Output the (x, y) coordinate of the center of the cell containing the given text.  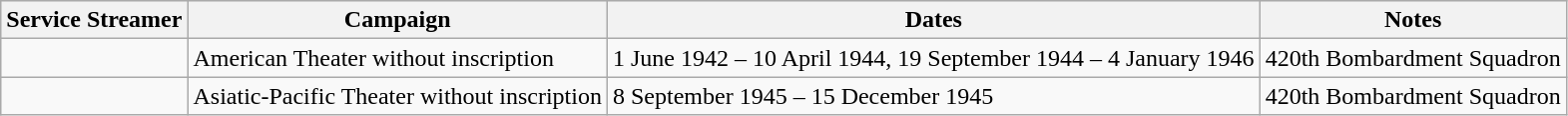
Service Streamer (94, 20)
1 June 1942 – 10 April 1944, 19 September 1944 – 4 January 1946 (933, 58)
Notes (1413, 20)
8 September 1945 – 15 December 1945 (933, 96)
Asiatic-Pacific Theater without inscription (397, 96)
Campaign (397, 20)
Dates (933, 20)
American Theater without inscription (397, 58)
